Output the (x, y) coordinate of the center of the cell containing the given text.  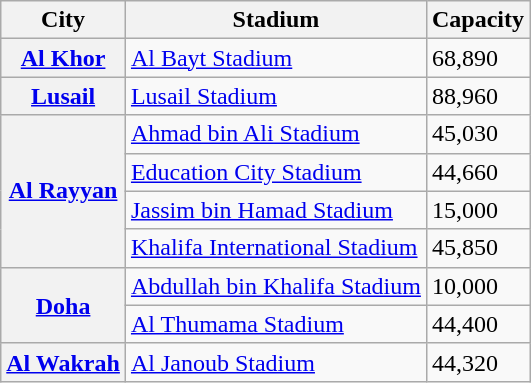
Ahmad bin Ali Stadium (276, 134)
Al Khor (64, 58)
44,400 (478, 324)
Al Bayt Stadium (276, 58)
Abdullah bin Khalifa Stadium (276, 286)
Doha (64, 305)
45,030 (478, 134)
Jassim bin Hamad Stadium (276, 210)
10,000 (478, 286)
44,660 (478, 172)
44,320 (478, 362)
45,850 (478, 248)
Al Rayyan (64, 191)
Stadium (276, 20)
Al Thumama Stadium (276, 324)
Khalifa International Stadium (276, 248)
Lusail Stadium (276, 96)
City (64, 20)
88,960 (478, 96)
Al Janoub Stadium (276, 362)
Education City Stadium (276, 172)
15,000 (478, 210)
68,890 (478, 58)
Lusail (64, 96)
Al Wakrah (64, 362)
Capacity (478, 20)
